Determine the [x, y] coordinate at the center of the cell enclosing the given text.  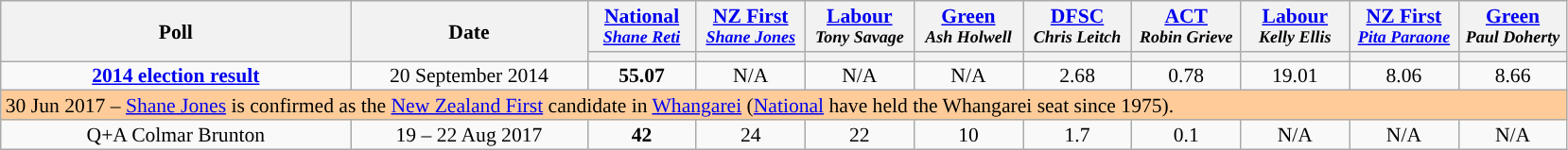
Poll [176, 31]
8.66 [1513, 75]
2.68 [1078, 75]
8.06 [1403, 75]
55.07 [641, 75]
ACTRobin Grieve [1186, 26]
0.78 [1186, 75]
24 [751, 134]
NationalShane Reti [641, 26]
DFSCChris Leitch [1078, 26]
20 September 2014 [469, 75]
LabourTony Savage [859, 26]
42 [641, 134]
NZ FirstShane Jones [751, 26]
LabourKelly Ellis [1296, 26]
GreenPaul Doherty [1513, 26]
30 Jun 2017 – Shane Jones is confirmed as the New Zealand First candidate in Whangarei (National have held the Whangarei seat since 1975). [784, 106]
NZ FirstPita Paraone [1403, 26]
0.1 [1186, 134]
19 – 22 Aug 2017 [469, 134]
GreenAsh Holwell [968, 26]
22 [859, 134]
2014 election result [176, 75]
19.01 [1296, 75]
10 [968, 134]
Q+A Colmar Brunton [176, 134]
1.7 [1078, 134]
Date [469, 31]
